For the text-containing cell, return its midpoint in (X, Y) coordinate format. 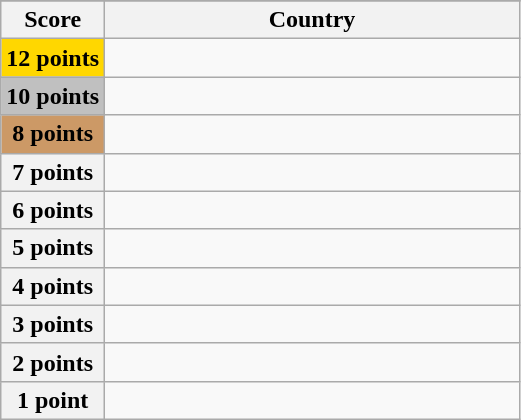
6 points (53, 210)
12 points (53, 58)
4 points (53, 286)
2 points (53, 362)
7 points (53, 172)
10 points (53, 96)
3 points (53, 324)
1 point (53, 400)
Score (53, 20)
8 points (53, 134)
5 points (53, 248)
Country (312, 20)
